Determine the [X, Y] coordinate at the center of the cell enclosing the given text.  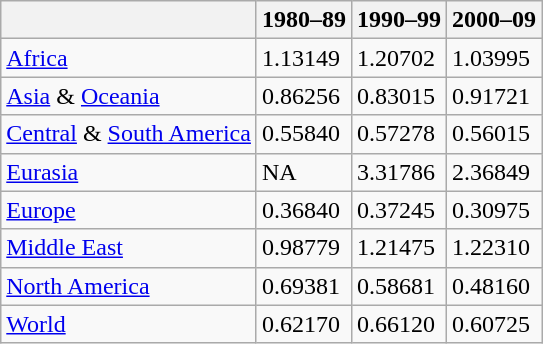
NA [304, 172]
0.30975 [494, 210]
2.36849 [494, 172]
1.21475 [400, 248]
0.98779 [304, 248]
0.62170 [304, 324]
0.58681 [400, 286]
World [129, 324]
Central & South America [129, 134]
0.60725 [494, 324]
Europe [129, 210]
1990–99 [400, 20]
1.20702 [400, 58]
0.83015 [400, 96]
1.03995 [494, 58]
1.22310 [494, 248]
Asia & Oceania [129, 96]
Eurasia [129, 172]
0.57278 [400, 134]
3.31786 [400, 172]
North America [129, 286]
0.56015 [494, 134]
0.91721 [494, 96]
0.55840 [304, 134]
Middle East [129, 248]
0.48160 [494, 286]
0.36840 [304, 210]
0.37245 [400, 210]
1980–89 [304, 20]
1.13149 [304, 58]
Africa [129, 58]
0.86256 [304, 96]
0.66120 [400, 324]
0.69381 [304, 286]
2000–09 [494, 20]
